Detect which cell encompasses the target text, then output its (x, y) center coordinate. 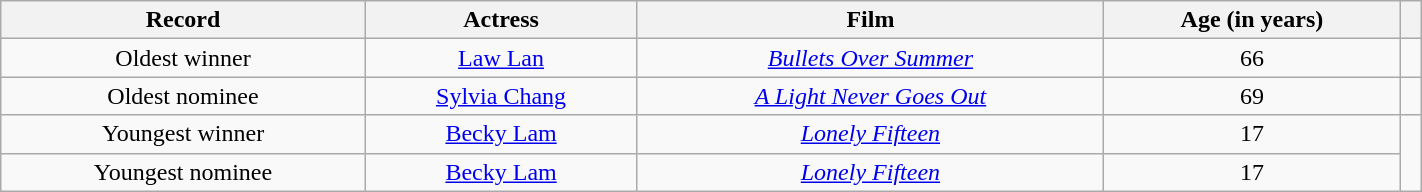
Bullets Over Summer (870, 58)
A Light Never Goes Out (870, 96)
Youngest winner (183, 134)
Record (183, 20)
Oldest winner (183, 58)
Oldest nominee (183, 96)
Youngest nominee (183, 172)
Age (in years) (1252, 20)
Actress (501, 20)
Film (870, 20)
Sylvia Chang (501, 96)
Law Lan (501, 58)
66 (1252, 58)
69 (1252, 96)
